Identify which cell holds the provided text, then report its [x, y] central coordinate. 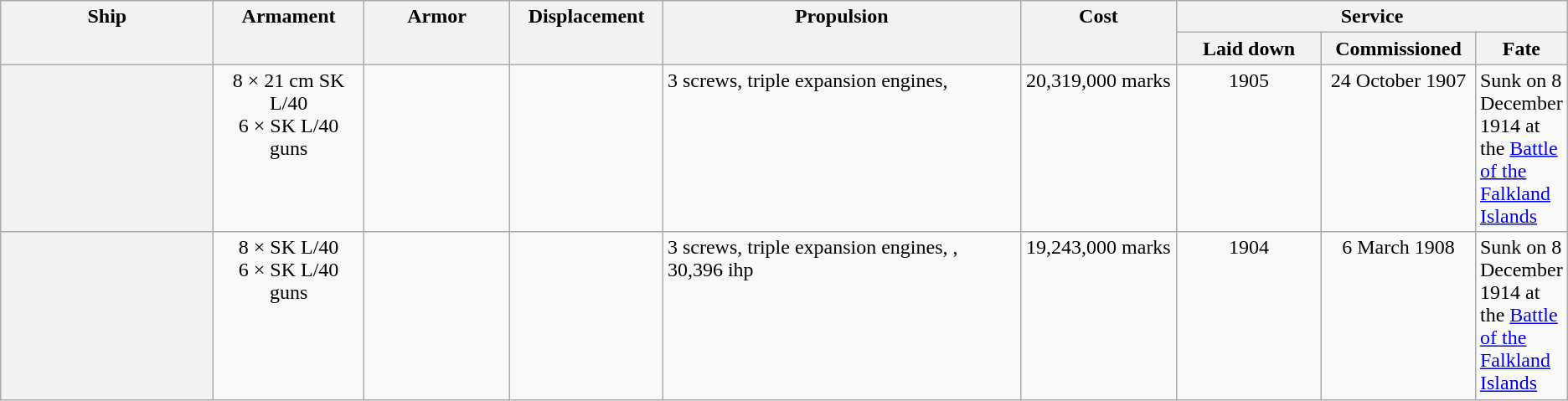
Armament [288, 33]
Laid down [1250, 49]
Cost [1099, 33]
Fate [1521, 49]
6 March 1908 [1398, 316]
20,319,000 marks [1099, 148]
8 × 21 cm SK L/40 6 × SK L/40 guns [288, 148]
19,243,000 marks [1099, 316]
8 × SK L/40 6 × SK L/40 guns [288, 316]
Propulsion [841, 33]
Displacement [586, 33]
Armor [437, 33]
1905 [1250, 148]
1904 [1250, 316]
24 October 1907 [1398, 148]
Ship [107, 33]
3 screws, triple expansion engines, , 30,396 ihp [841, 316]
Service [1372, 17]
Commissioned [1398, 49]
3 screws, triple expansion engines, [841, 148]
